Determine the (x, y) coordinate at the center of the cell enclosing the given text.  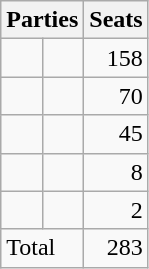
70 (116, 96)
283 (116, 248)
158 (116, 58)
2 (116, 210)
8 (116, 172)
Total (42, 248)
Seats (116, 20)
Parties (42, 20)
45 (116, 134)
